Return the (X, Y) coordinate for the center point of the cell that contains the specified text.  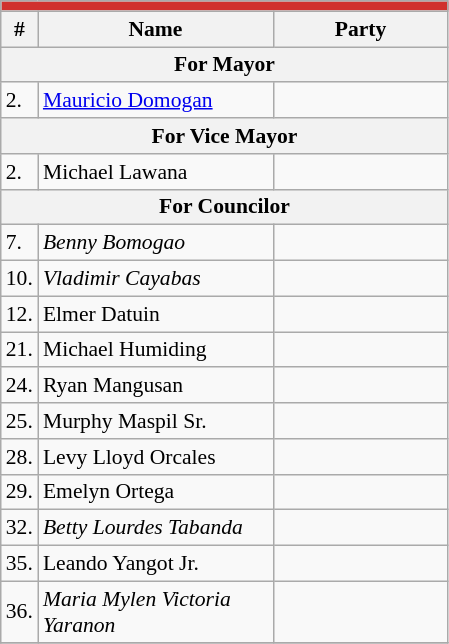
For Vice Mayor (224, 136)
Michael Humiding (156, 350)
7. (20, 243)
Leando Yangot Jr. (156, 564)
Levy Lloyd Orcales (156, 457)
29. (20, 492)
For Councilor (224, 207)
Maria Mylen Victoria Yaranon (156, 612)
Benny Bomogao (156, 243)
24. (20, 386)
21. (20, 350)
28. (20, 457)
Murphy Maspil Sr. (156, 421)
Ryan Mangusan (156, 386)
Mauricio Domogan (156, 101)
Name (156, 29)
36. (20, 612)
Michael Lawana (156, 172)
Emelyn Ortega (156, 492)
10. (20, 279)
Party (360, 29)
35. (20, 564)
# (20, 29)
Elmer Datuin (156, 314)
Vladimir Cayabas (156, 279)
For Mayor (224, 65)
32. (20, 528)
25. (20, 421)
12. (20, 314)
Betty Lourdes Tabanda (156, 528)
